Find where the given text appears and provide that cell's center as [X, Y] coordinate. 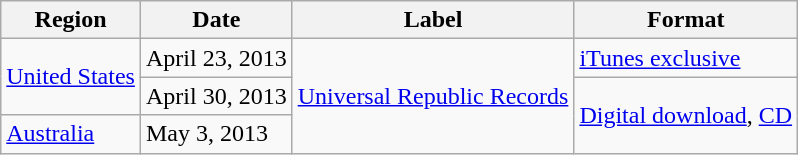
iTunes exclusive [686, 58]
Universal Republic Records [433, 96]
May 3, 2013 [216, 134]
Digital download, CD [686, 115]
Label [433, 20]
Format [686, 20]
Australia [71, 134]
April 30, 2013 [216, 96]
United States [71, 77]
April 23, 2013 [216, 58]
Region [71, 20]
Date [216, 20]
